Scan for the cell matching the given text and deliver its (x, y) coordinate at center. 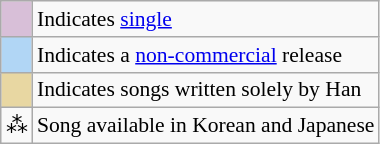
Indicates a non-commercial release (206, 55)
⁂ (16, 126)
Song available in Korean and Japanese (206, 126)
Indicates songs written solely by Han (206, 90)
Indicates single (206, 19)
